Return the (X, Y) coordinate for the center point of the cell that contains the specified text.  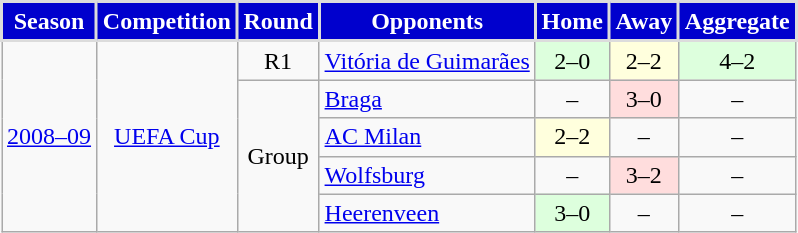
Opponents (427, 22)
Heerenveen (427, 213)
R1 (278, 60)
Vitória de Guimarães (427, 60)
2–0 (572, 60)
AC Milan (427, 137)
4–2 (738, 60)
3–2 (644, 175)
Round (278, 22)
UEFA Cup (168, 136)
Season (50, 22)
2008–09 (50, 136)
Home (572, 22)
Competition (168, 22)
Group (278, 156)
Braga (427, 99)
Wolfsburg (427, 175)
Away (644, 22)
Aggregate (738, 22)
